Provide the [X, Y] coordinate of the cell's center where the given text is located.  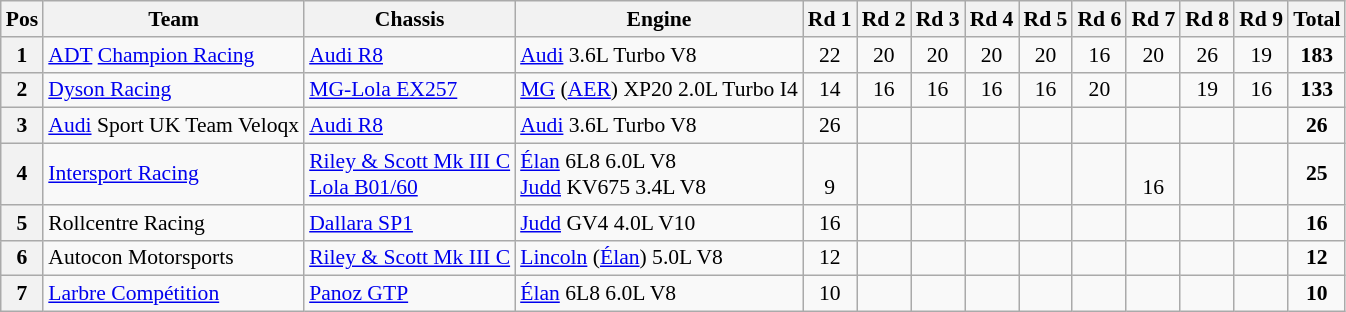
Dallara SP1 [410, 223]
Rollcentre Racing [174, 223]
Rd 8 [1207, 19]
6 [22, 258]
Rd 4 [992, 19]
2 [22, 90]
1 [22, 55]
MG (AER) XP20 2.0L Turbo I4 [659, 90]
Intersport Racing [174, 174]
Larbre Compétition [174, 294]
7 [22, 294]
14 [830, 90]
Rd 2 [884, 19]
133 [1316, 90]
25 [1316, 174]
Élan 6L8 6.0L V8Judd KV675 3.4L V8 [659, 174]
ADT Champion Racing [174, 55]
5 [22, 223]
Rd 3 [938, 19]
Rd 9 [1261, 19]
Rd 1 [830, 19]
Judd GV4 4.0L V10 [659, 223]
Engine [659, 19]
Autocon Motorsports [174, 258]
Riley & Scott Mk III CLola B01/60 [410, 174]
Pos [22, 19]
MG-Lola EX257 [410, 90]
3 [22, 126]
Élan 6L8 6.0L V8 [659, 294]
Audi Sport UK Team Veloqx [174, 126]
Total [1316, 19]
Lincoln (Élan) 5.0L V8 [659, 258]
183 [1316, 55]
9 [830, 174]
Team [174, 19]
22 [830, 55]
Rd 7 [1153, 19]
Dyson Racing [174, 90]
Chassis [410, 19]
Rd 5 [1045, 19]
Riley & Scott Mk III C [410, 258]
4 [22, 174]
Panoz GTP [410, 294]
Rd 6 [1099, 19]
